Locate the cell with the specified text and output its [x, y] center coordinate. 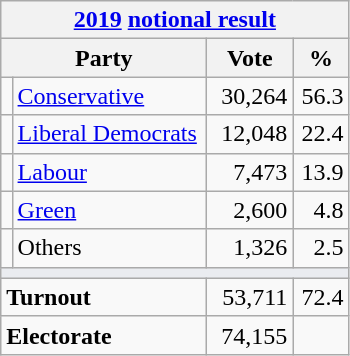
Turnout [104, 297]
Green [110, 210]
53,711 [250, 297]
1,326 [250, 248]
72.4 [321, 297]
Party [104, 58]
12,048 [250, 134]
Electorate [104, 335]
Others [110, 248]
Labour [110, 172]
56.3 [321, 96]
4.8 [321, 210]
13.9 [321, 172]
2,600 [250, 210]
Liberal Democrats [110, 134]
74,155 [250, 335]
% [321, 58]
7,473 [250, 172]
Conservative [110, 96]
2019 notional result [175, 20]
2.5 [321, 248]
22.4 [321, 134]
Vote [250, 58]
30,264 [250, 96]
